Return (x, y) of the center of cell containing provided text 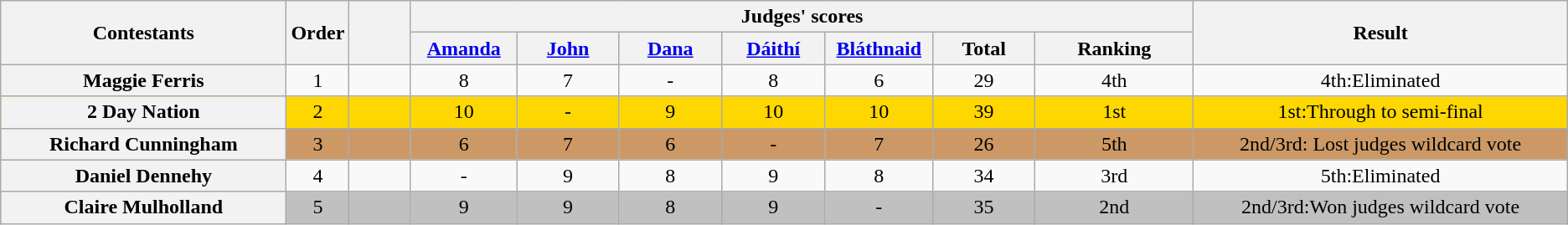
Bláthnaid (879, 49)
39 (984, 112)
1 (318, 80)
3rd (1114, 176)
5 (318, 207)
2 Day Nation (144, 112)
3 (318, 144)
Result (1380, 33)
Order (318, 33)
Daniel Dennehy (144, 176)
2 (318, 112)
26 (984, 144)
2nd (1114, 207)
Claire Mulholland (144, 207)
29 (984, 80)
Richard Cunningham (144, 144)
4th (1114, 80)
Contestants (144, 33)
1st (1114, 112)
Amanda (464, 49)
Total (984, 49)
2nd/3rd: Lost judges wildcard vote (1380, 144)
Ranking (1114, 49)
Dana (670, 49)
Judges' scores (802, 17)
Dáithí (773, 49)
1st:Through to semi-final (1380, 112)
5th (1114, 144)
35 (984, 207)
4 (318, 176)
2nd/3rd:Won judges wildcard vote (1380, 207)
John (568, 49)
4th:Eliminated (1380, 80)
5th:Eliminated (1380, 176)
34 (984, 176)
Maggie Ferris (144, 80)
